Output the (x, y) coordinate of the center of the cell containing the given text.  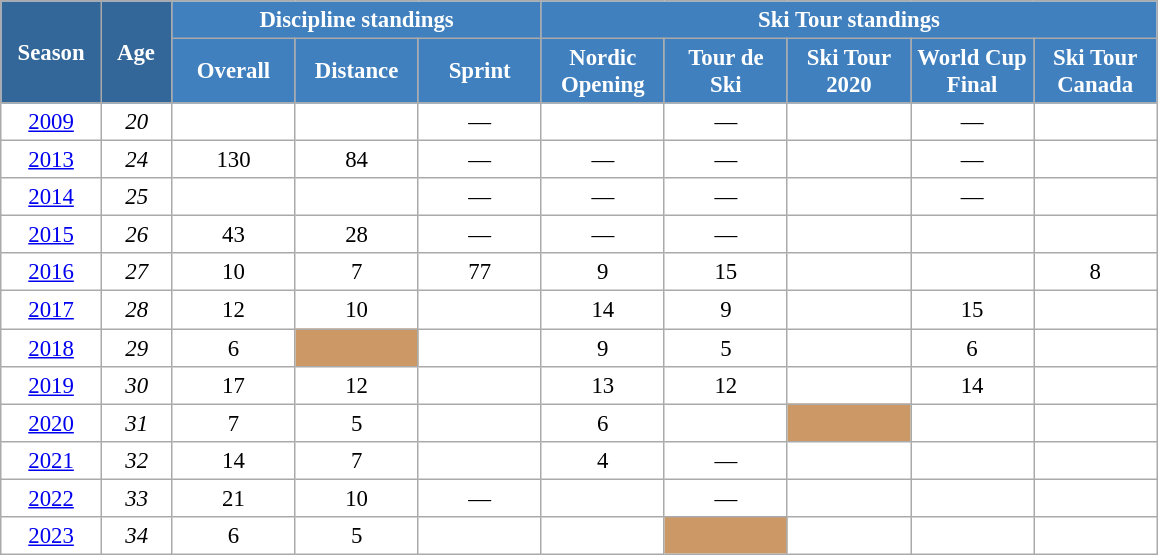
130 (234, 160)
13 (602, 385)
20 (136, 122)
2013 (52, 160)
World CupFinal (972, 72)
8 (1096, 273)
2020 (52, 423)
2021 (52, 460)
Ski TourCanada (1096, 72)
27 (136, 273)
2009 (52, 122)
33 (136, 498)
24 (136, 160)
Overall (234, 72)
2023 (52, 536)
Ski Tour2020 (848, 72)
Age (136, 52)
26 (136, 235)
2016 (52, 273)
34 (136, 536)
2018 (52, 348)
2014 (52, 197)
21 (234, 498)
2019 (52, 385)
2017 (52, 310)
Distance (356, 72)
Ski Tour standings (848, 20)
Season (52, 52)
2022 (52, 498)
2015 (52, 235)
32 (136, 460)
Discipline standings (356, 20)
Tour deSki (726, 72)
77 (480, 273)
25 (136, 197)
29 (136, 348)
Sprint (480, 72)
43 (234, 235)
31 (136, 423)
NordicOpening (602, 72)
84 (356, 160)
4 (602, 460)
17 (234, 385)
30 (136, 385)
